Capture the cell that displays the provided text and extract its (x, y) central coordinate. 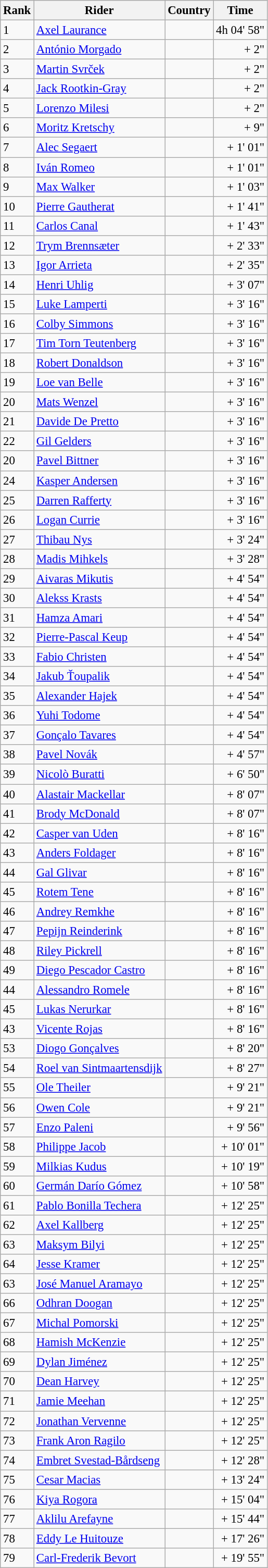
72 (17, 1421)
+ 1' 43" (240, 226)
Jakub Ťoupalik (99, 676)
Moritz Kretschy (99, 128)
32 (17, 637)
Axel Kallberg (99, 1225)
Gonçalo Tavares (99, 735)
71 (17, 1401)
Dean Harvey (99, 1381)
Yuhi Todome (99, 715)
10 (17, 206)
Ole Theiler (99, 1088)
38 (17, 755)
77 (17, 1519)
55 (17, 1088)
37 (17, 735)
Alekss Krasts (99, 598)
75 (17, 1479)
1 (17, 30)
31 (17, 618)
15 (17, 304)
José Manuel Aramayo (99, 1284)
Maksym Bilyi (99, 1244)
Jamie Meehan (99, 1401)
Michal Pomorski (99, 1323)
68 (17, 1342)
49 (17, 970)
+ 2' 35" (240, 265)
13 (17, 265)
69 (17, 1362)
26 (17, 520)
Country (189, 10)
19 (17, 382)
42 (17, 833)
+ 10' 19" (240, 1166)
Fabio Christen (99, 657)
Jesse Kramer (99, 1264)
47 (17, 931)
30 (17, 598)
Brody McDonald (99, 813)
Lorenzo Milesi (99, 108)
Loe van Belle (99, 382)
22 (17, 441)
53 (17, 1048)
Pepijn Reinderink (99, 931)
46 (17, 911)
+ 8' 20" (240, 1048)
Martin Svrček (99, 69)
Enzo Paleni (99, 1127)
+ 3' 07" (240, 285)
+ 1' 03" (240, 187)
5 (17, 108)
Henri Uhlig (99, 285)
34 (17, 676)
58 (17, 1146)
Davide De Pretto (99, 422)
Darren Rafferty (99, 500)
Alastair Mackellar (99, 794)
Carlos Canal (99, 226)
Aklilu Arefayne (99, 1519)
24 (17, 480)
Andrey Remkhe (99, 911)
48 (17, 950)
74 (17, 1460)
Pierre Gautherat (99, 206)
+ 3' 24" (240, 539)
Anders Foldager (99, 853)
Mats Wenzel (99, 402)
+ 10' 58" (240, 1186)
+ 10' 01" (240, 1146)
40 (17, 794)
+ 9" (240, 128)
Germán Darío Gómez (99, 1186)
Alexander Hajek (99, 696)
Dylan Jiménez (99, 1362)
António Morgado (99, 50)
Hamza Amari (99, 618)
Luke Lamperti (99, 304)
27 (17, 539)
78 (17, 1538)
59 (17, 1166)
16 (17, 324)
Madis Mihkels (99, 559)
Diogo Gonçalves (99, 1048)
Diego Pescador Castro (99, 970)
Alessandro Romele (99, 990)
Rotem Tene (99, 892)
Trym Brennsæter (99, 245)
60 (17, 1186)
+ 15' 44" (240, 1519)
12 (17, 245)
3 (17, 69)
+ 12' 28" (240, 1460)
+ 8' 27" (240, 1068)
54 (17, 1068)
Roel van Sintmaartensdijk (99, 1068)
Axel Laurance (99, 30)
Colby Simmons (99, 324)
Lukas Nerurkar (99, 1009)
Jack Rootkin-Gray (99, 89)
Logan Currie (99, 520)
62 (17, 1225)
70 (17, 1381)
64 (17, 1264)
6 (17, 128)
9 (17, 187)
35 (17, 696)
+ 4' 57" (240, 755)
11 (17, 226)
33 (17, 657)
Gil Gelders (99, 441)
57 (17, 1127)
Aivaras Mikutis (99, 578)
18 (17, 363)
Alec Segaert (99, 147)
Rider (99, 10)
4 (17, 89)
Igor Arrieta (99, 265)
+ 15' 04" (240, 1499)
Eddy Le Huitouze (99, 1538)
Kasper Andersen (99, 480)
79 (17, 1558)
Philippe Jacob (99, 1146)
Frank Aron Ragilo (99, 1440)
28 (17, 559)
Iván Romeo (99, 167)
4h 04' 58" (240, 30)
Pavel Bittner (99, 461)
76 (17, 1499)
Casper van Uden (99, 833)
Pierre-Pascal Keup (99, 637)
2 (17, 50)
Time (240, 10)
7 (17, 147)
Owen Cole (99, 1107)
+ 3' 28" (240, 559)
+ 6' 50" (240, 774)
61 (17, 1205)
+ 13' 24" (240, 1479)
+ 2' 33" (240, 245)
Rank (17, 10)
56 (17, 1107)
Carl-Frederik Bevort (99, 1558)
14 (17, 285)
Pavel Novák (99, 755)
29 (17, 578)
Odhran Doogan (99, 1303)
66 (17, 1303)
Vicente Rojas (99, 1029)
Milkias Kudus (99, 1166)
+ 17' 26" (240, 1538)
+ 1' 41" (240, 206)
Robert Donaldson (99, 363)
8 (17, 167)
17 (17, 343)
Tim Torn Teutenberg (99, 343)
Embret Svestad-Bårdseng (99, 1460)
+ 19' 55" (240, 1558)
Jonathan Vervenne (99, 1421)
Hamish McKenzie (99, 1342)
Pablo Bonilla Techera (99, 1205)
73 (17, 1440)
Nicolò Buratti (99, 774)
+ 9' 56" (240, 1127)
Max Walker (99, 187)
Thibau Nys (99, 539)
21 (17, 422)
Gal Glivar (99, 872)
67 (17, 1323)
Kiya Rogora (99, 1499)
39 (17, 774)
41 (17, 813)
Cesar Macias (99, 1479)
25 (17, 500)
Riley Pickrell (99, 950)
36 (17, 715)
